Pinpoint the cell where the given text exists, returning its [X, Y] midpoint coordinate. 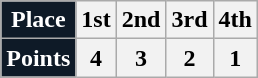
Place [38, 20]
4 [96, 58]
3 [141, 58]
3rd [190, 20]
1st [96, 20]
1 [235, 58]
2 [190, 58]
4th [235, 20]
2nd [141, 20]
Points [38, 58]
